Detect which cell encompasses the target text, then output its (X, Y) center coordinate. 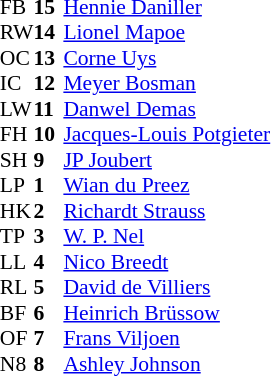
FH (17, 135)
13 (48, 58)
12 (48, 83)
RW (17, 33)
Meyer Bosman (166, 83)
7 (48, 339)
OC (17, 58)
Lionel Mapoe (166, 33)
JP Joubert (166, 160)
2 (48, 211)
Richardt Strauss (166, 211)
Nico Breedt (166, 262)
LW (17, 109)
14 (48, 33)
David de Villiers (166, 287)
IC (17, 83)
Danwel Demas (166, 109)
BF (17, 313)
HK (17, 211)
11 (48, 109)
LL (17, 262)
SH (17, 160)
1 (48, 185)
RL (17, 287)
W. P. Nel (166, 237)
LP (17, 185)
10 (48, 135)
6 (48, 313)
Heinrich Brüssow (166, 313)
Jacques-Louis Potgieter (166, 135)
Wian du Preez (166, 185)
3 (48, 237)
Corne Uys (166, 58)
4 (48, 262)
TP (17, 237)
9 (48, 160)
5 (48, 287)
OF (17, 339)
Frans Viljoen (166, 339)
